Determine the (x, y) coordinate at the center of the cell enclosing the given text.  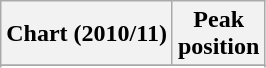
Chart (2010/11) (87, 34)
Peakposition (218, 34)
